Return [x, y] of the center of cell containing provided text 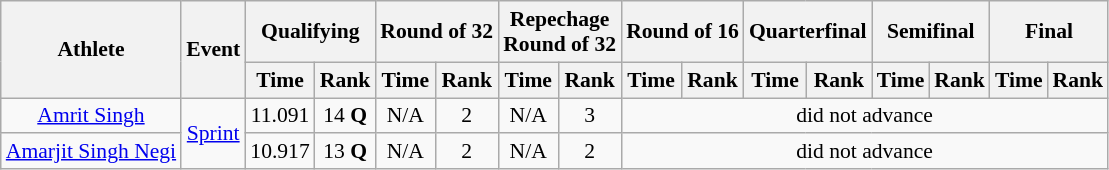
Amarjit Singh Negi [91, 152]
Qualifying [310, 32]
11.091 [280, 116]
Final [1049, 32]
13 Q [346, 152]
14 Q [346, 116]
Athlete [91, 50]
Round of 32 [436, 32]
Sprint [213, 134]
Event [213, 50]
Amrit Singh [91, 116]
RepechageRound of 32 [560, 32]
Quarterfinal [808, 32]
Semifinal [931, 32]
10.917 [280, 152]
Round of 16 [682, 32]
3 [590, 116]
